Locate the cell with the specified text and output its [x, y] center coordinate. 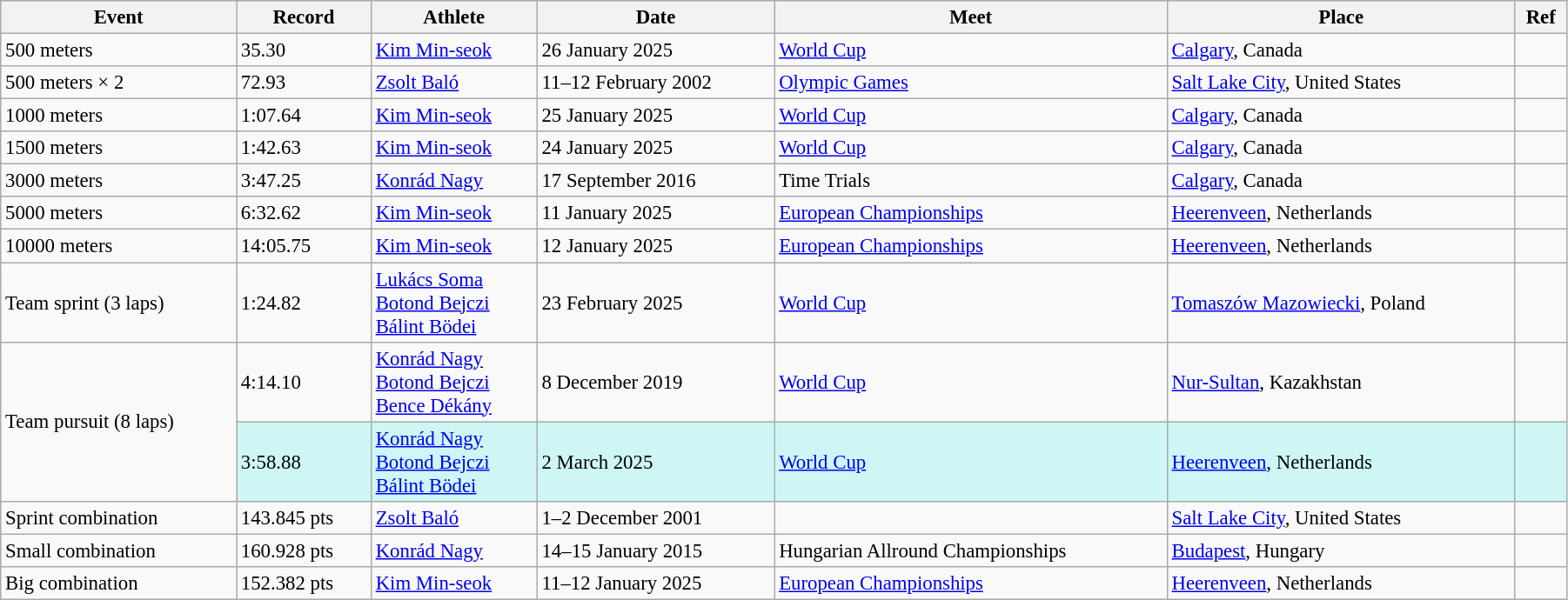
Small combination [118, 550]
Tomaszów Mazowiecki, Poland [1341, 303]
1000 meters [118, 116]
2 March 2025 [656, 462]
3:47.25 [305, 181]
152.382 pts [305, 583]
1500 meters [118, 148]
Time Trials [971, 181]
11–12 February 2002 [656, 83]
4:14.10 [305, 382]
25 January 2025 [656, 116]
Record [305, 17]
Lukács SomaBotond BejcziBálint Bödei [454, 303]
Place [1341, 17]
23 February 2025 [656, 303]
17 September 2016 [656, 181]
500 meters [118, 50]
1:24.82 [305, 303]
Budapest, Hungary [1341, 550]
160.928 pts [305, 550]
5000 meters [118, 213]
Team pursuit (8 laps) [118, 421]
35.30 [305, 50]
12 January 2025 [656, 246]
26 January 2025 [656, 50]
143.845 pts [305, 517]
Sprint combination [118, 517]
1–2 December 2001 [656, 517]
1:42.63 [305, 148]
Meet [971, 17]
14–15 January 2015 [656, 550]
Team sprint (3 laps) [118, 303]
3:58.88 [305, 462]
Date [656, 17]
Olympic Games [971, 83]
10000 meters [118, 246]
Nur-Sultan, Kazakhstan [1341, 382]
Athlete [454, 17]
72.93 [305, 83]
Konrád NagyBotond BejcziBence Dékány [454, 382]
Event [118, 17]
24 January 2025 [656, 148]
11–12 January 2025 [656, 583]
Konrád NagyBotond BejcziBálint Bödei [454, 462]
Hungarian Allround Championships [971, 550]
500 meters × 2 [118, 83]
Ref [1540, 17]
14:05.75 [305, 246]
3000 meters [118, 181]
11 January 2025 [656, 213]
Big combination [118, 583]
1:07.64 [305, 116]
8 December 2019 [656, 382]
6:32.62 [305, 213]
